Return the [X, Y] coordinate for the center point of the cell that contains the specified text.  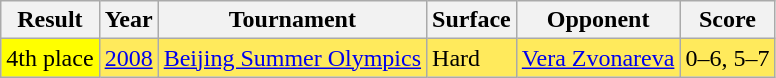
Opponent [598, 20]
Surface [472, 20]
Result [50, 20]
0–6, 5–7 [728, 58]
Year [128, 20]
Tournament [292, 20]
Hard [472, 58]
2008 [128, 58]
4th place [50, 58]
Beijing Summer Olympics [292, 58]
Score [728, 20]
Vera Zvonareva [598, 58]
